Search for the cell housing the specified text and yield its (X, Y) center coordinate. 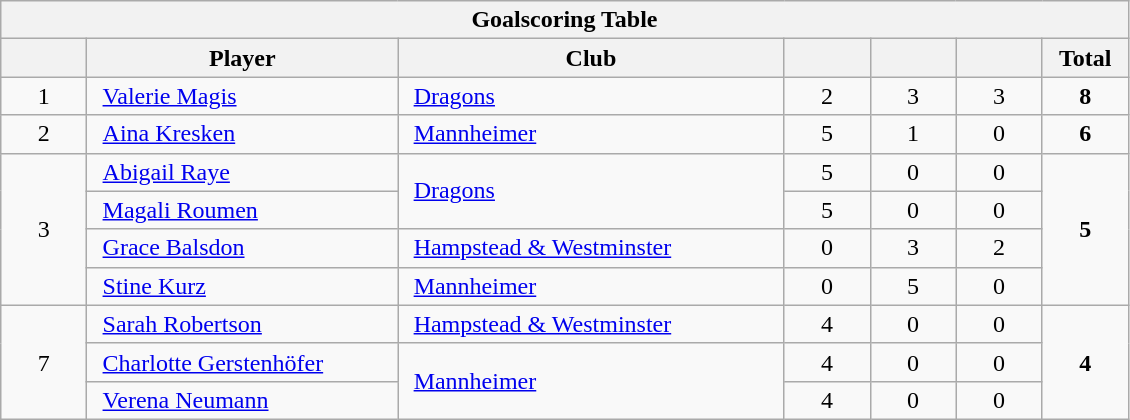
Goalscoring Table (564, 20)
Club (591, 58)
Player (242, 58)
Aina Kresken (242, 134)
Charlotte Gerstenhöfer (242, 362)
Sarah Robertson (242, 324)
Valerie Magis (242, 96)
7 (44, 362)
8 (1085, 96)
Verena Neumann (242, 400)
Stine Kurz (242, 286)
Abigail Raye (242, 172)
Grace Balsdon (242, 248)
Total (1085, 58)
Magali Roumen (242, 210)
6 (1085, 134)
